From the cell containing the given text, extract its center point as [x, y] coordinate. 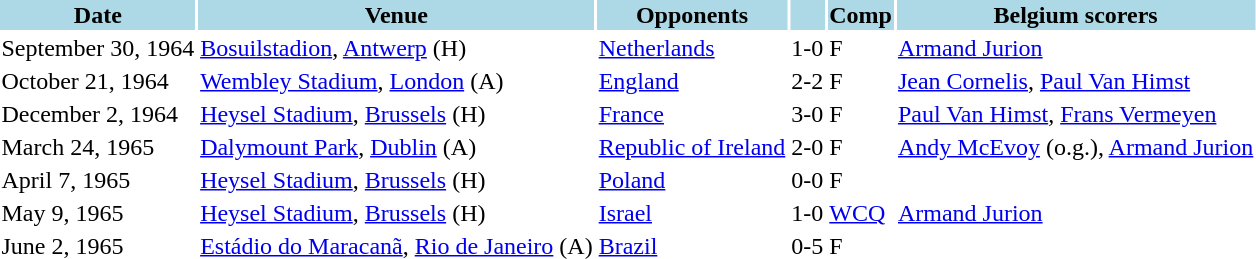
Netherlands [692, 48]
October 21, 1964 [98, 81]
England [692, 81]
Comp [861, 15]
Dalymount Park, Dublin (A) [397, 147]
3-0 [808, 114]
Israel [692, 213]
May 9, 1965 [98, 213]
Republic of Ireland [692, 147]
Date [98, 15]
France [692, 114]
Opponents [692, 15]
September 30, 1964 [98, 48]
0-0 [808, 180]
Venue [397, 15]
Wembley Stadium, London (A) [397, 81]
Bosuilstadion, Antwerp (H) [397, 48]
2-2 [808, 81]
April 7, 1965 [98, 180]
WCQ [861, 213]
Andy McEvoy (o.g.), Armand Jurion [1075, 147]
Belgium scorers [1075, 15]
December 2, 1964 [98, 114]
2-0 [808, 147]
Jean Cornelis, Paul Van Himst [1075, 81]
Poland [692, 180]
March 24, 1965 [98, 147]
Paul Van Himst, Frans Vermeyen [1075, 114]
